Scan for the cell matching the given text and deliver its (x, y) coordinate at center. 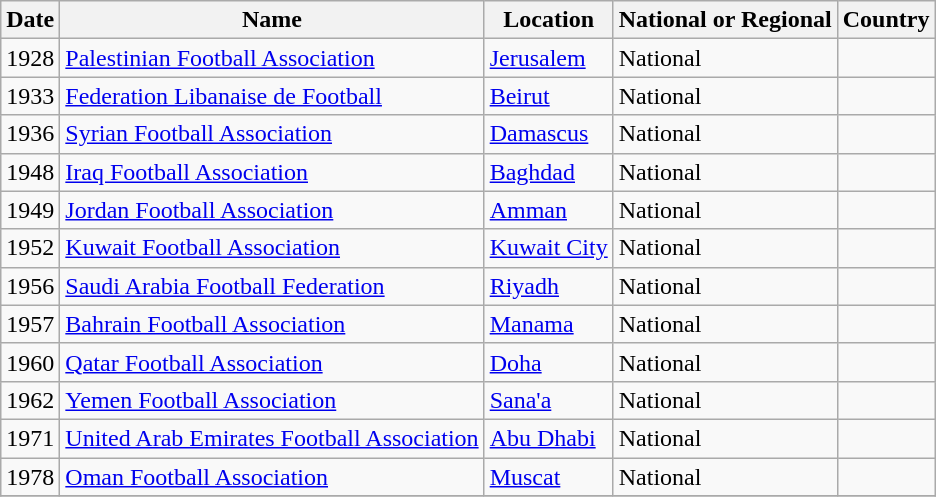
1936 (30, 134)
United Arab Emirates Football Association (272, 438)
Federation Libanaise de Football (272, 96)
1962 (30, 400)
Palestinian Football Association (272, 58)
Beirut (548, 96)
Damascus (548, 134)
Country (886, 20)
Abu Dhabi (548, 438)
1949 (30, 210)
Saudi Arabia Football Federation (272, 286)
1933 (30, 96)
Amman (548, 210)
Location (548, 20)
Kuwait City (548, 248)
Baghdad (548, 172)
1971 (30, 438)
1928 (30, 58)
Kuwait Football Association (272, 248)
1948 (30, 172)
1957 (30, 324)
Doha (548, 362)
Sana'a (548, 400)
National or Regional (725, 20)
Date (30, 20)
Qatar Football Association (272, 362)
1952 (30, 248)
Riyadh (548, 286)
Name (272, 20)
Iraq Football Association (272, 172)
Jerusalem (548, 58)
Oman Football Association (272, 477)
1956 (30, 286)
Yemen Football Association (272, 400)
1960 (30, 362)
Jordan Football Association (272, 210)
1978 (30, 477)
Manama (548, 324)
Syrian Football Association (272, 134)
Muscat (548, 477)
Bahrain Football Association (272, 324)
